Provide the (x, y) coordinate of the cell's center where the given text is located.  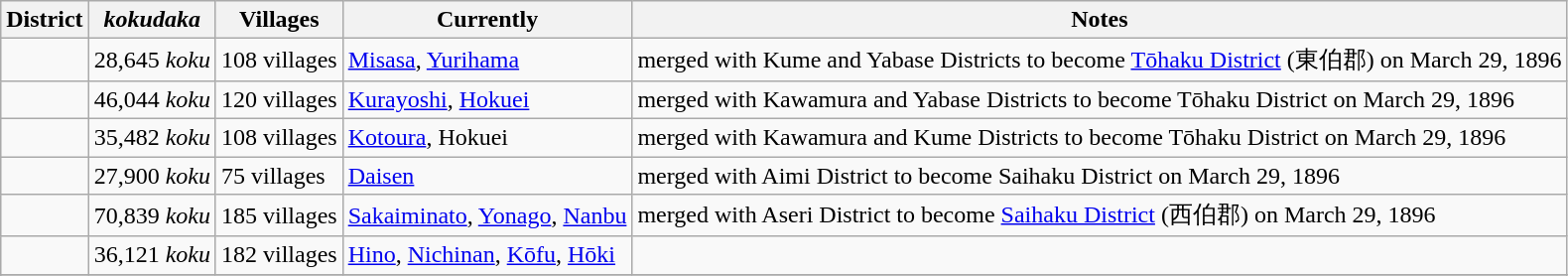
Villages (279, 20)
36,121 koku (152, 255)
35,482 koku (152, 137)
185 villages (279, 216)
Sakaiminato, Yonago, Nanbu (487, 216)
46,044 koku (152, 99)
kokudaka (152, 20)
merged with Aimi District to become Saihaku District on March 29, 1896 (1100, 176)
Currently (487, 20)
75 villages (279, 176)
merged with Aseri District to become Saihaku District (西伯郡) on March 29, 1896 (1100, 216)
merged with Kawamura and Yabase Districts to become Tōhaku District on March 29, 1896 (1100, 99)
Kotoura, Hokuei (487, 137)
70,839 koku (152, 216)
merged with Kawamura and Kume Districts to become Tōhaku District on March 29, 1896 (1100, 137)
merged with Kume and Yabase Districts to become Tōhaku District (東伯郡) on March 29, 1896 (1100, 60)
District (45, 20)
182 villages (279, 255)
Notes (1100, 20)
Misasa, Yurihama (487, 60)
Hino, Nichinan, Kōfu, Hōki (487, 255)
27,900 koku (152, 176)
120 villages (279, 99)
Daisen (487, 176)
28,645 koku (152, 60)
Kurayoshi, Hokuei (487, 99)
